Identify which cell holds the provided text, then report its [x, y] central coordinate. 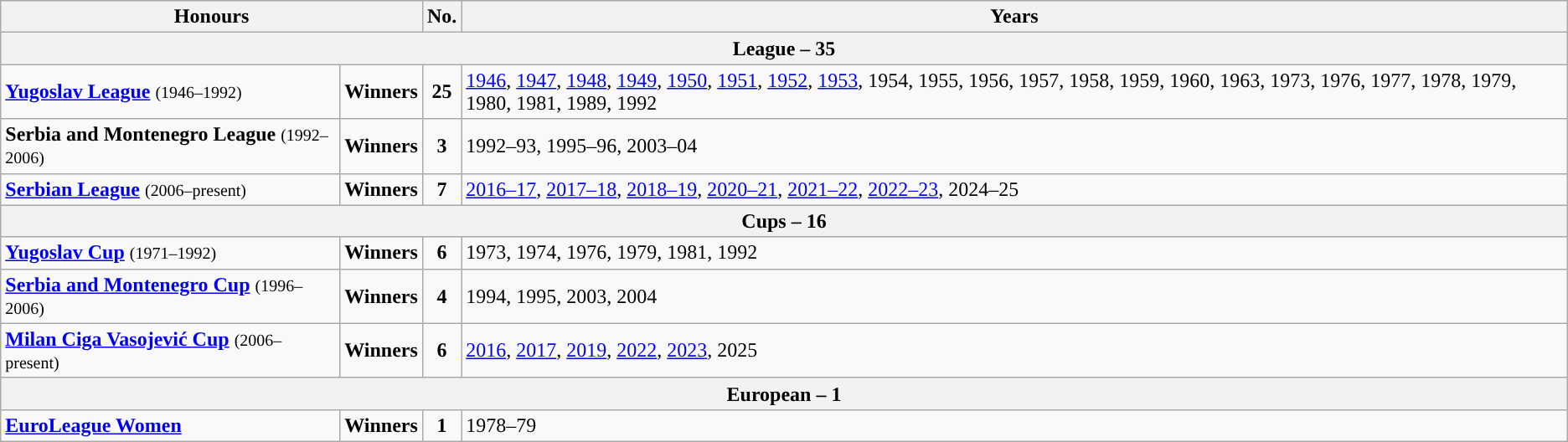
3 [441, 146]
4 [441, 296]
Serbia and Montenegro League (1992–2006) [171, 146]
No. [441, 17]
Years [1014, 17]
Cups – 16 [784, 221]
7 [441, 189]
European – 1 [784, 393]
25 [441, 92]
Yugoslav Cup (1971–1992) [171, 253]
Serbian League (2006–present) [171, 189]
Honours [212, 17]
Serbia and Montenegro Cup (1996–2006) [171, 296]
1973, 1974, 1976, 1979, 1981, 1992 [1014, 253]
EuroLeague Women [171, 425]
1994, 1995, 2003, 2004 [1014, 296]
League – 35 [784, 49]
1992–93, 1995–96, 2003–04 [1014, 146]
1946, 1947, 1948, 1949, 1950, 1951, 1952, 1953, 1954, 1955, 1956, 1957, 1958, 1959, 1960, 1963, 1973, 1976, 1977, 1978, 1979, 1980, 1981, 1989, 1992 [1014, 92]
2016–17, 2017–18, 2018–19, 2020–21, 2021–22, 2022–23, 2024–25 [1014, 189]
2016, 2017, 2019, 2022, 2023, 2025 [1014, 350]
Yugoslav League (1946–1992) [171, 92]
Milan Ciga Vasojević Cup (2006–present) [171, 350]
1978–79 [1014, 425]
1 [441, 425]
